Output the (X, Y) coordinate of the center of the cell containing the given text.  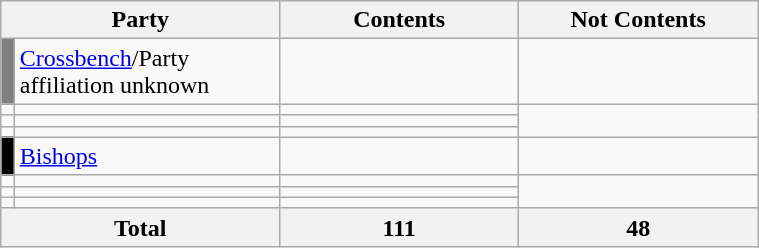
Not Contents (638, 20)
Bishops (146, 156)
Crossbench/Party affiliation unknown (146, 72)
Party (140, 20)
Total (140, 227)
48 (638, 227)
Contents (400, 20)
111 (400, 227)
